Capture the cell that displays the provided text and extract its (X, Y) central coordinate. 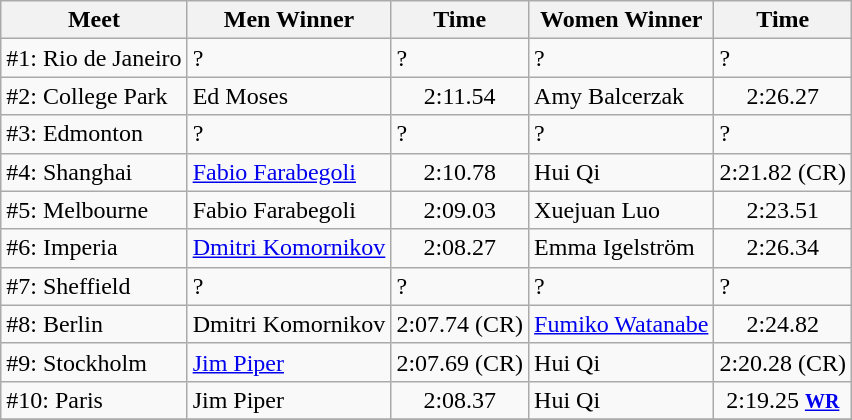
#1: Rio de Janeiro (94, 58)
2:23.51 (783, 210)
Meet (94, 20)
2:08.27 (460, 248)
Women Winner (622, 20)
2:07.69 (CR) (460, 362)
#4: Shanghai (94, 172)
2:10.78 (460, 172)
Men Winner (289, 20)
2:26.27 (783, 96)
Emma Igelström (622, 248)
Ed Moses (289, 96)
#5: Melbourne (94, 210)
2:19.25 WR (783, 400)
2:09.03 (460, 210)
#9: Stockholm (94, 362)
#2: College Park (94, 96)
2:11.54 (460, 96)
2:20.28 (CR) (783, 362)
2:08.37 (460, 400)
#10: Paris (94, 400)
Xuejuan Luo (622, 210)
2:07.74 (CR) (460, 324)
2:26.34 (783, 248)
#8: Berlin (94, 324)
2:21.82 (CR) (783, 172)
#3: Edmonton (94, 134)
Fumiko Watanabe (622, 324)
2:24.82 (783, 324)
#7: Sheffield (94, 286)
#6: Imperia (94, 248)
Amy Balcerzak (622, 96)
